Capture the cell that displays the provided text and extract its (x, y) central coordinate. 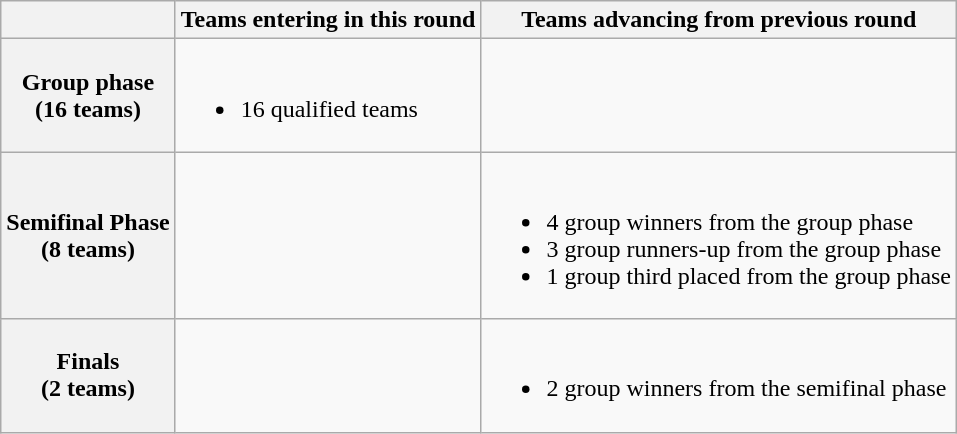
Group phase(16 teams) (88, 96)
Teams advancing from previous round (719, 20)
2 group winners from the semifinal phase (719, 376)
Semifinal Phase(8 teams) (88, 236)
Finals(2 teams) (88, 376)
16 qualified teams (328, 96)
Teams entering in this round (328, 20)
4 group winners from the group phase3 group runners-up from the group phase1 group third placed from the group phase (719, 236)
